Output the (X, Y) coordinate of the center of the cell containing the given text.  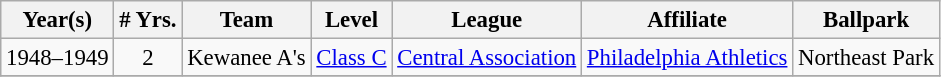
League (487, 20)
# Yrs. (148, 20)
Level (352, 20)
2 (148, 58)
1948–1949 (58, 58)
Philadelphia Athletics (688, 58)
Team (246, 20)
Northeast Park (866, 58)
Kewanee A's (246, 58)
Ballpark (866, 20)
Affiliate (688, 20)
Central Association (487, 58)
Year(s) (58, 20)
Class C (352, 58)
